Provide the (X, Y) coordinate of the cell's center where the given text is located.  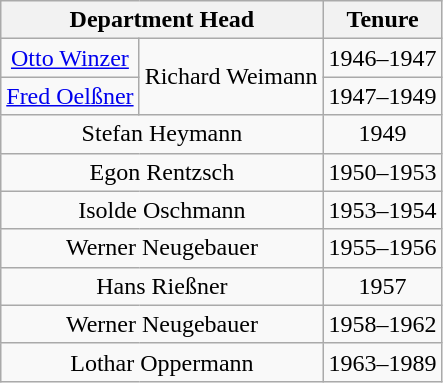
1950–1953 (382, 172)
Hans Rießner (162, 286)
Tenure (382, 20)
Lothar Oppermann (162, 362)
1947–1949 (382, 96)
1958–1962 (382, 324)
Richard Weimann (231, 77)
1953–1954 (382, 210)
Egon Rentzsch (162, 172)
Fred Oelßner (70, 96)
1949 (382, 134)
Stefan Heymann (162, 134)
1955–1956 (382, 248)
1957 (382, 286)
Department Head (162, 20)
Isolde Oschmann (162, 210)
Otto Winzer (70, 58)
1963–1989 (382, 362)
1946–1947 (382, 58)
